Detect which cell encompasses the target text, then output its [x, y] center coordinate. 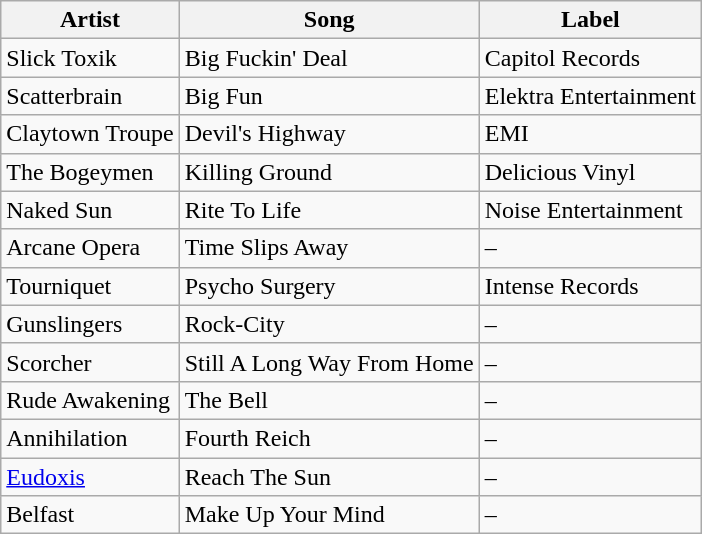
Label [590, 20]
Still A Long Way From Home [329, 362]
Big Fun [329, 96]
Killing Ground [329, 172]
Delicious Vinyl [590, 172]
EMI [590, 134]
Fourth Reich [329, 438]
The Bell [329, 400]
Belfast [90, 515]
Rude Awakening [90, 400]
Claytown Troupe [90, 134]
Devil's Highway [329, 134]
Arcane Opera [90, 248]
Scatterbrain [90, 96]
Reach The Sun [329, 477]
Eudoxis [90, 477]
The Bogeymen [90, 172]
Big Fuckin' Deal [329, 58]
Noise Entertainment [590, 210]
Tourniquet [90, 286]
Psycho Surgery [329, 286]
Make Up Your Mind [329, 515]
Gunslingers [90, 324]
Artist [90, 20]
Elektra Entertainment [590, 96]
Rite To Life [329, 210]
Naked Sun [90, 210]
Scorcher [90, 362]
Intense Records [590, 286]
Rock-City [329, 324]
Annihilation [90, 438]
Song [329, 20]
Slick Toxik [90, 58]
Time Slips Away [329, 248]
Capitol Records [590, 58]
